Identify which cell holds the provided text, then report its (X, Y) central coordinate. 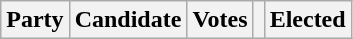
Votes (220, 20)
Party (35, 20)
Elected (308, 20)
Candidate (128, 20)
